Output the [X, Y] coordinate of the center of the cell containing the given text.  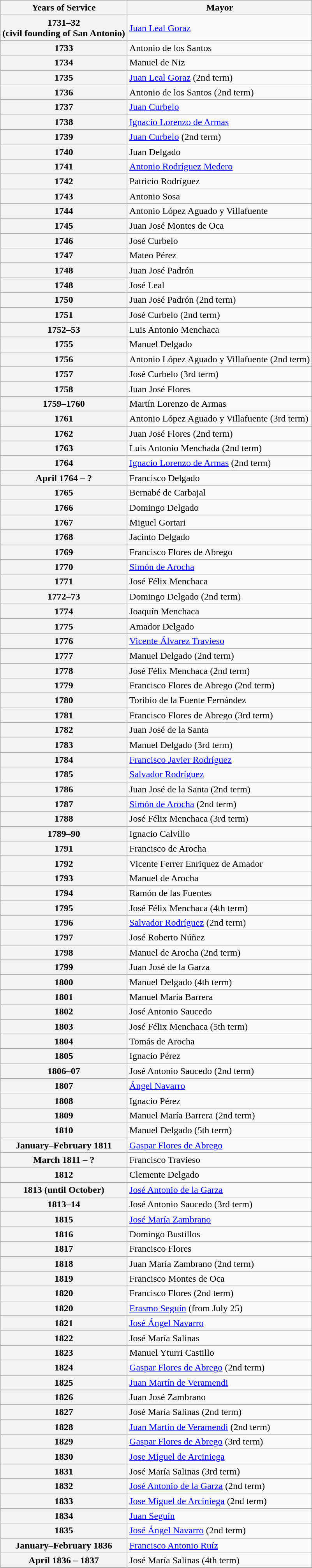
Manuel María Barrera (2nd term) [220, 1115]
1802 [64, 1012]
Mayor [220, 8]
1785 [64, 774]
1824 [64, 1367]
Tomás de Arocha [220, 1041]
Manuel Delgado (2nd term) [220, 656]
1812 [64, 1175]
Manuel de Niz [220, 63]
Francisco Flores (2nd term) [220, 1293]
Francisco Antonio Ruíz [220, 1545]
Domingo Delgado [220, 508]
1733 [64, 48]
Bernabé de Carbajal [220, 493]
1752–53 [64, 330]
José Curbelo (2nd term) [220, 315]
1825 [64, 1383]
Years of Service [64, 8]
José Félix Menchaca (2nd term) [220, 670]
Gaspar Flores de Abrego (2nd term) [220, 1367]
1815 [64, 1219]
Francisco de Arocha [220, 848]
Juan José de la Santa [220, 730]
Salvador Rodríguez [220, 774]
José Ángel Navarro (2nd term) [220, 1531]
1782 [64, 730]
Toribio de la Fuente Fernández [220, 700]
1771 [64, 582]
1823 [64, 1353]
José Antonio Saucedo (2nd term) [220, 1071]
1833 [64, 1501]
1830 [64, 1457]
1795 [64, 908]
Juan José Padrón [220, 270]
Mateo Pérez [220, 256]
Domingo Delgado (2nd term) [220, 596]
1809 [64, 1115]
Francisco Flores de Abrego (3rd term) [220, 715]
1772–73 [64, 596]
1819 [64, 1279]
1751 [64, 315]
1803 [64, 1027]
Francisco Flores de Abrego [220, 552]
Antonio López Aguado y Villafuente (2nd term) [220, 359]
Simón de Arocha [220, 567]
José Roberto Núñez [220, 938]
Antonio Rodríguez Medero [220, 166]
January–February 1836 [64, 1545]
Vicente Ferrer Enriquez de Amador [220, 863]
Joaquín Menchaca [220, 611]
Juan Leal Goraz [220, 28]
1756 [64, 359]
Juan José Flores [220, 389]
Manuel de Arocha [220, 878]
1762 [64, 434]
March 1811 – ? [64, 1160]
1779 [64, 686]
1740 [64, 152]
1788 [64, 819]
Juan María Zambrano (2nd term) [220, 1264]
Ángel Navarro [220, 1086]
1797 [64, 938]
Juan Seguín [220, 1516]
José Antonio Saucedo (3rd term) [220, 1205]
1745 [64, 226]
Ramón de las Fuentes [220, 893]
Gaspar Flores de Abrego (3rd term) [220, 1442]
1810 [64, 1130]
José Félix Menchaca (4th term) [220, 908]
José Curbelo [220, 241]
Ignacio Calvillo [220, 834]
Antonio López Aguado y Villafuente (3rd term) [220, 418]
Luis Antonio Menchada (2nd term) [220, 448]
Erasmo Seguín (from July 25) [220, 1308]
1759–1760 [64, 404]
Simón de Arocha (2nd term) [220, 804]
José Leal [220, 285]
Manuel Delgado [220, 344]
Juan Delgado [220, 152]
Manuel Yturri Castillo [220, 1353]
Manuel María Barrera [220, 997]
Francisco Delgado [220, 478]
1813 (until October) [64, 1190]
1787 [64, 804]
1827 [64, 1412]
Juan Curbelo (2nd term) [220, 137]
1799 [64, 967]
José Ángel Navarro [220, 1323]
1793 [64, 878]
1776 [64, 641]
Vicente Álvarez Travieso [220, 641]
1807 [64, 1086]
José Antonio de la Garza (2nd term) [220, 1486]
1775 [64, 626]
1805 [64, 1056]
1761 [64, 418]
1829 [64, 1442]
José Antonio Saucedo [220, 1012]
1831 [64, 1471]
Ignacio Lorenzo de Armas [220, 122]
Salvador Rodríguez (2nd term) [220, 923]
1808 [64, 1101]
1769 [64, 552]
April 1836 – 1837 [64, 1560]
1832 [64, 1486]
1735 [64, 78]
1731–32(civil founding of San Antonio) [64, 28]
1817 [64, 1249]
Luis Antonio Menchaca [220, 330]
1744 [64, 211]
1784 [64, 760]
1755 [64, 344]
Antonio López Aguado y Villafuente [220, 211]
1757 [64, 374]
Francisco Javier Rodríguez [220, 760]
1798 [64, 952]
José María Salinas (4th term) [220, 1560]
Francisco Flores [220, 1249]
José Félix Menchaca (3rd term) [220, 819]
Juan Martín de Veramendi (2nd term) [220, 1427]
Manuel Delgado (5th term) [220, 1130]
1804 [64, 1041]
1758 [64, 389]
1777 [64, 656]
1796 [64, 923]
Amador Delgado [220, 626]
1822 [64, 1338]
1834 [64, 1516]
1783 [64, 745]
Martín Lorenzo de Armas [220, 404]
January–February 1811 [64, 1145]
Francisco Flores de Abrego (2nd term) [220, 686]
Juan Curbelo [220, 107]
José Curbelo (3rd term) [220, 374]
José Félix Menchaca [220, 582]
1781 [64, 715]
Manuel Delgado (4th term) [220, 982]
1813–14 [64, 1205]
1763 [64, 448]
1770 [64, 567]
Jose Miguel de Arciniega (2nd term) [220, 1501]
Antonio de los Santos [220, 48]
1774 [64, 611]
1750 [64, 300]
1739 [64, 137]
Gaspar Flores de Abrego [220, 1145]
1737 [64, 107]
José María Salinas (3rd term) [220, 1471]
1818 [64, 1264]
Manuel de Arocha (2nd term) [220, 952]
Juan José Zambrano [220, 1397]
Francisco Montes de Oca [220, 1279]
Manuel Delgado (3rd term) [220, 745]
Juan José Padrón (2nd term) [220, 300]
José Félix Menchaca (5th term) [220, 1027]
1738 [64, 122]
José María Zambrano [220, 1219]
Juan José de la Santa (2nd term) [220, 789]
1792 [64, 863]
April 1764 – ? [64, 478]
1747 [64, 256]
1816 [64, 1234]
Juan José de la Garza [220, 967]
Clemente Delgado [220, 1175]
1767 [64, 522]
1765 [64, 493]
1768 [64, 537]
José María Salinas [220, 1338]
1835 [64, 1531]
1801 [64, 997]
Francisco Travieso [220, 1160]
1806–07 [64, 1071]
1786 [64, 789]
1800 [64, 982]
Miguel Gortari [220, 522]
Jacinto Delgado [220, 537]
1826 [64, 1397]
1791 [64, 848]
José Antonio de la Garza [220, 1190]
Antonio de los Santos (2nd term) [220, 92]
1789–90 [64, 834]
1780 [64, 700]
1741 [64, 166]
1746 [64, 241]
1764 [64, 463]
1778 [64, 670]
1794 [64, 893]
Juan Leal Goraz (2nd term) [220, 78]
Jose Miguel de Arciniega [220, 1457]
Juan José Flores (2nd term) [220, 434]
1734 [64, 63]
1742 [64, 181]
José María Salinas (2nd term) [220, 1412]
1743 [64, 196]
Juan Martín de Veramendi [220, 1383]
1821 [64, 1323]
Juan José Montes de Oca [220, 226]
1766 [64, 508]
1736 [64, 92]
Ignacio Lorenzo de Armas (2nd term) [220, 463]
Antonio Sosa [220, 196]
Patricio Rodríguez [220, 181]
Domingo Bustillos [220, 1234]
1828 [64, 1427]
